Search for the cell housing the specified text and yield its [x, y] center coordinate. 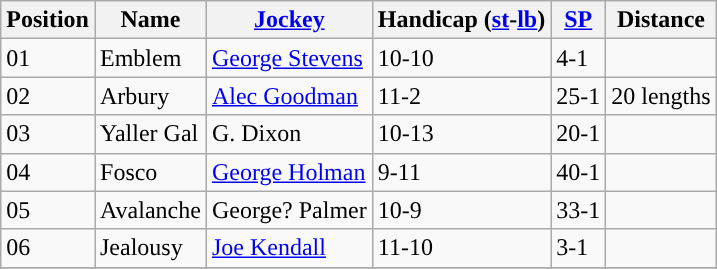
Jockey [289, 20]
11-10 [461, 248]
George Stevens [289, 58]
06 [48, 248]
George? Palmer [289, 210]
Alec Goodman [289, 96]
04 [48, 172]
Jealousy [150, 248]
25-1 [578, 96]
Yaller Gal [150, 134]
Name [150, 20]
9-11 [461, 172]
Emblem [150, 58]
SP [578, 20]
G. Dixon [289, 134]
Arbury [150, 96]
10-10 [461, 58]
3-1 [578, 248]
10-13 [461, 134]
Fosco [150, 172]
Distance [661, 20]
George Holman [289, 172]
40-1 [578, 172]
11-2 [461, 96]
Position [48, 20]
03 [48, 134]
Handicap (st-lb) [461, 20]
4-1 [578, 58]
01 [48, 58]
20-1 [578, 134]
05 [48, 210]
20 lengths [661, 96]
10-9 [461, 210]
33-1 [578, 210]
02 [48, 96]
Avalanche [150, 210]
Joe Kendall [289, 248]
